Return the [x, y] coordinate for the center point of the cell that contains the specified text.  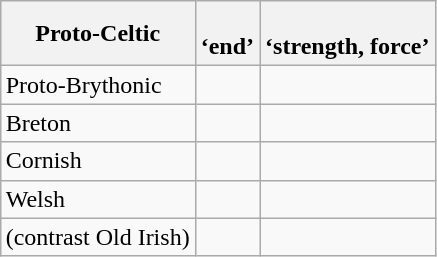
Proto-Celtic [98, 34]
Breton [98, 123]
‘end’ [227, 34]
‘strength, force’ [348, 34]
Cornish [98, 161]
(contrast Old Irish) [98, 237]
Proto-Brythonic [98, 85]
Welsh [98, 199]
